Search for the cell housing the specified text and yield its (X, Y) center coordinate. 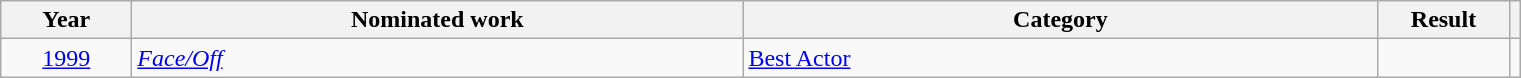
Face/Off (438, 58)
Best Actor (1060, 58)
Nominated work (438, 20)
Category (1060, 20)
Year (66, 20)
Result (1444, 20)
1999 (66, 58)
